Determine the [X, Y] coordinate at the center of the cell enclosing the given text.  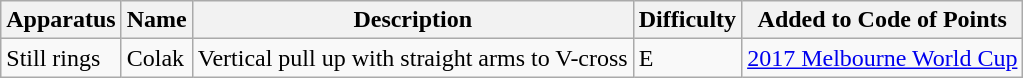
Apparatus [61, 20]
Still rings [61, 58]
Difficulty [687, 20]
Name [156, 20]
E [687, 58]
2017 Melbourne World Cup [882, 58]
Vertical pull up with straight arms to V-cross [412, 58]
Colak [156, 58]
Added to Code of Points [882, 20]
Description [412, 20]
